Identify which cell holds the provided text, then report its [X, Y] central coordinate. 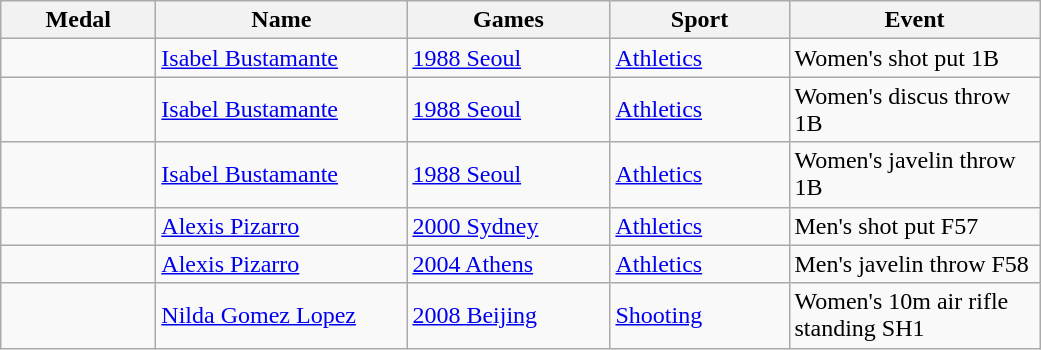
Women's discus throw 1B [914, 110]
2008 Beijing [508, 316]
Shooting [700, 316]
Medal [78, 20]
Nilda Gomez Lopez [282, 316]
Women's shot put 1B [914, 58]
Name [282, 20]
Men's shot put F57 [914, 226]
Women's 10m air rifle standing SH1 [914, 316]
Event [914, 20]
Sport [700, 20]
Games [508, 20]
2004 Athens [508, 264]
2000 Sydney [508, 226]
Men's javelin throw F58 [914, 264]
Women's javelin throw 1B [914, 174]
